Provide the [X, Y] coordinate of the cell's center where the given text is located.  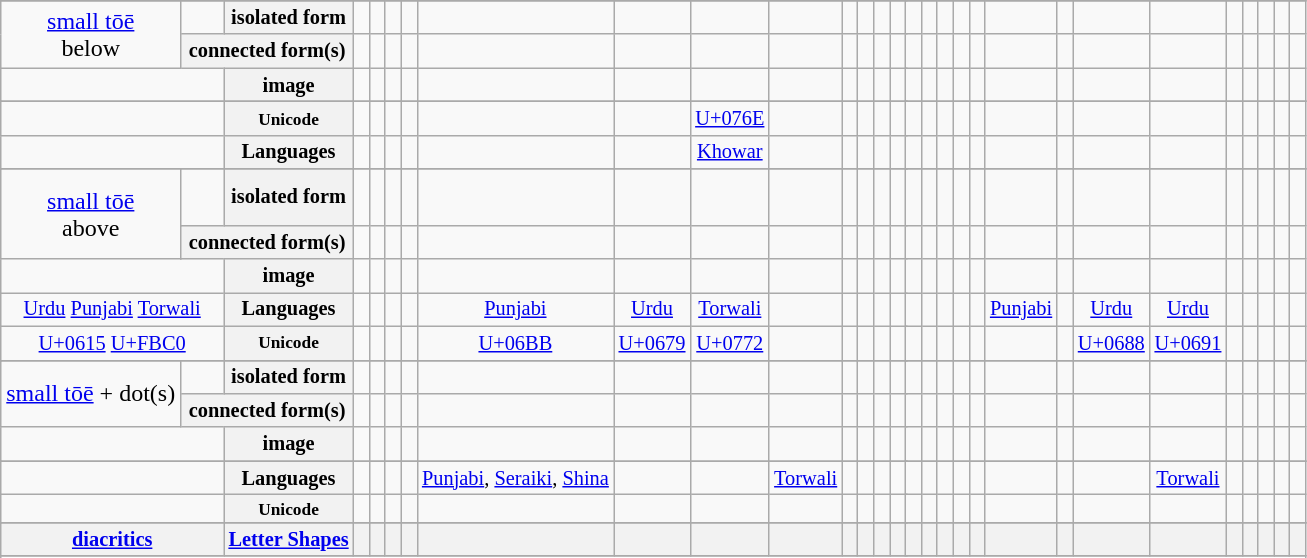
U+0615 U+FBC0 [112, 343]
small tōē + dot(s) [91, 394]
small tōē below [91, 34]
Letter Shapes [289, 540]
Urdu Punjabi Torwali [112, 310]
small tōē above [91, 214]
U+06BB [516, 343]
U+0679 [652, 343]
U+0772 [730, 343]
U+076E [730, 119]
U+0688 [1112, 343]
Khowar [730, 152]
diacritics [112, 540]
Punjabi, Seraiki, Shina [516, 478]
U+0691 [1188, 343]
